Find where the given text appears and provide that cell's center as (x, y) coordinate. 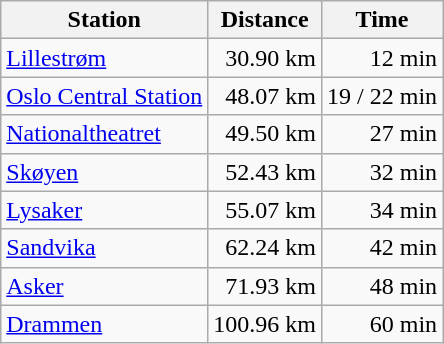
19 / 22 min (382, 96)
Lillestrøm (104, 58)
42 min (382, 248)
49.50 km (265, 134)
Asker (104, 286)
Lysaker (104, 210)
48 min (382, 286)
Nationaltheatret (104, 134)
55.07 km (265, 210)
52.43 km (265, 172)
Distance (265, 20)
32 min (382, 172)
62.24 km (265, 248)
Station (104, 20)
100.96 km (265, 324)
Drammen (104, 324)
71.93 km (265, 286)
60 min (382, 324)
30.90 km (265, 58)
12 min (382, 58)
Sandvika (104, 248)
48.07 km (265, 96)
Time (382, 20)
27 min (382, 134)
34 min (382, 210)
Skøyen (104, 172)
Oslo Central Station (104, 96)
